Output the [X, Y] coordinate of the center of the cell containing the given text.  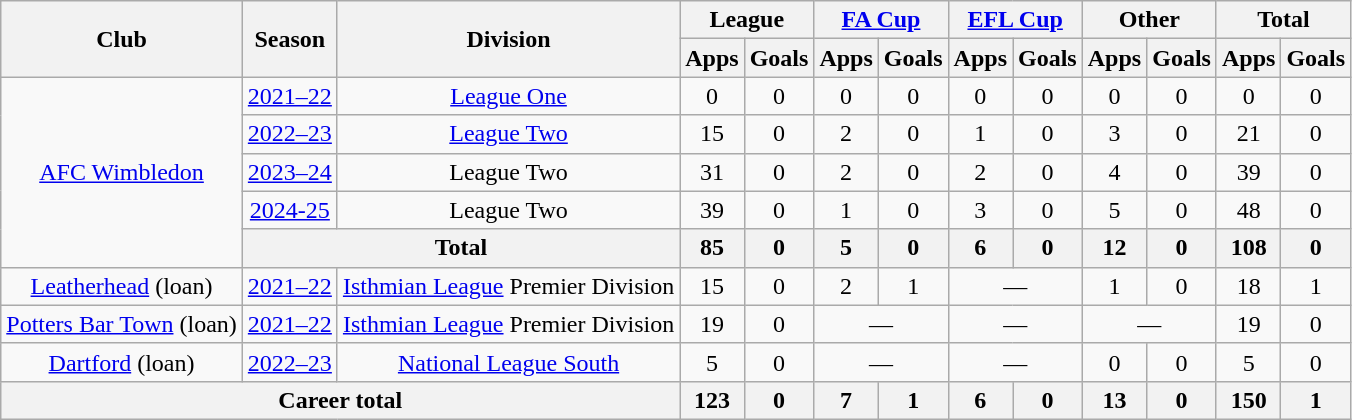
150 [1248, 400]
31 [712, 172]
12 [1114, 248]
Club [122, 39]
Season [290, 39]
18 [1248, 286]
AFC Wimbledon [122, 172]
EFL Cup [1015, 20]
7 [846, 400]
2023–24 [290, 172]
2024-25 [290, 210]
FA Cup [881, 20]
13 [1114, 400]
Other [1149, 20]
League One [508, 96]
Division [508, 39]
85 [712, 248]
Dartford (loan) [122, 362]
48 [1248, 210]
Leatherhead (loan) [122, 286]
Career total [340, 400]
National League South [508, 362]
4 [1114, 172]
123 [712, 400]
Potters Bar Town (loan) [122, 324]
League [747, 20]
21 [1248, 134]
108 [1248, 248]
